Locate the cell with the specified text and output its (X, Y) center coordinate. 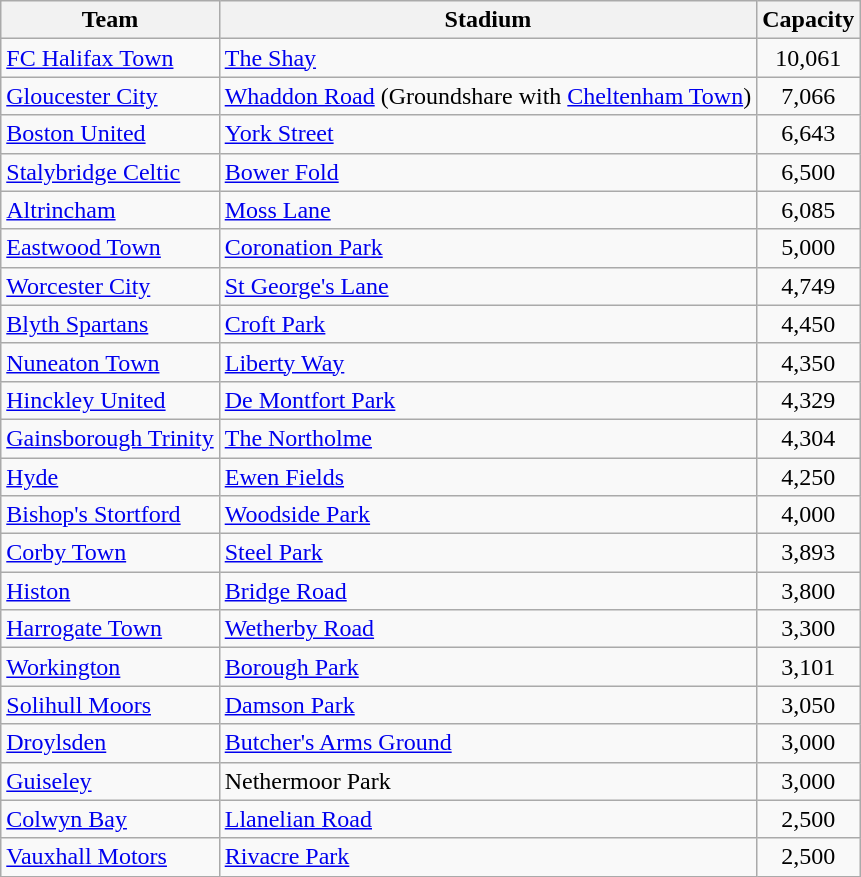
6,500 (808, 172)
Rivacre Park (488, 857)
Hyde (110, 477)
Capacity (808, 20)
The Shay (488, 58)
Blyth Spartans (110, 324)
3,101 (808, 667)
Wetherby Road (488, 629)
Bridge Road (488, 591)
Bower Fold (488, 172)
Croft Park (488, 324)
Liberty Way (488, 362)
St George's Lane (488, 286)
Workington (110, 667)
Moss Lane (488, 210)
5,000 (808, 248)
Colwyn Bay (110, 819)
6,643 (808, 134)
Histon (110, 591)
Llanelian Road (488, 819)
Altrincham (110, 210)
Worcester City (110, 286)
Corby Town (110, 553)
4,450 (808, 324)
Coronation Park (488, 248)
Stalybridge Celtic (110, 172)
Bishop's Stortford (110, 515)
Butcher's Arms Ground (488, 743)
4,749 (808, 286)
6,085 (808, 210)
Steel Park (488, 553)
Stadium (488, 20)
3,893 (808, 553)
Woodside Park (488, 515)
Droylsden (110, 743)
4,304 (808, 438)
3,300 (808, 629)
Guiseley (110, 781)
4,000 (808, 515)
Borough Park (488, 667)
The Northolme (488, 438)
De Montfort Park (488, 400)
4,329 (808, 400)
Gainsborough Trinity (110, 438)
3,800 (808, 591)
Gloucester City (110, 96)
Nethermoor Park (488, 781)
3,050 (808, 705)
4,250 (808, 477)
Ewen Fields (488, 477)
FC Halifax Town (110, 58)
Vauxhall Motors (110, 857)
Harrogate Town (110, 629)
10,061 (808, 58)
4,350 (808, 362)
Damson Park (488, 705)
7,066 (808, 96)
Whaddon Road (Groundshare with Cheltenham Town) (488, 96)
Eastwood Town (110, 248)
Boston United (110, 134)
Solihull Moors (110, 705)
York Street (488, 134)
Team (110, 20)
Hinckley United (110, 400)
Nuneaton Town (110, 362)
